Return [X, Y] of the center of cell containing provided text 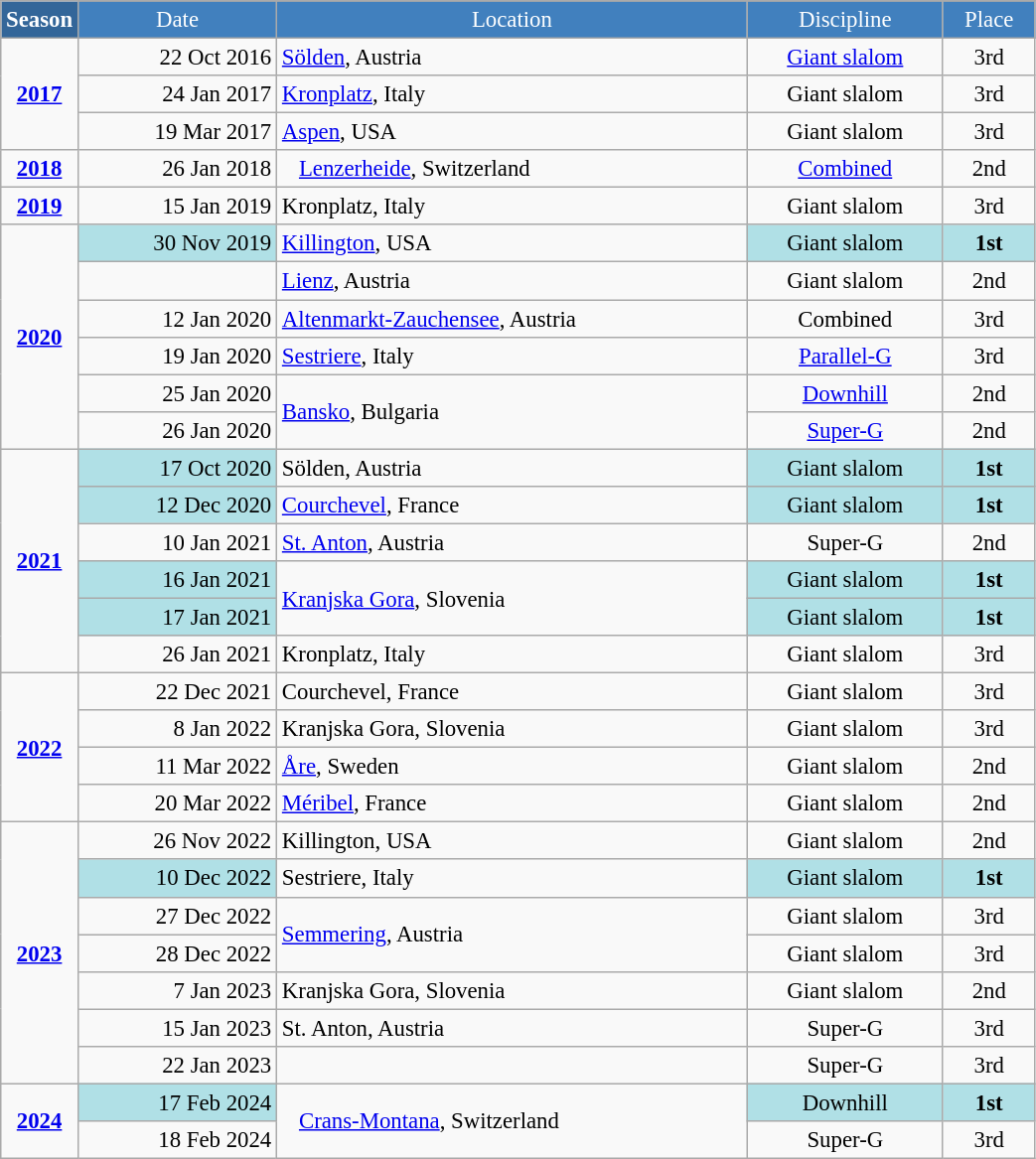
22 Oct 2016 [177, 58]
11 Mar 2022 [177, 767]
28 Dec 2022 [177, 953]
10 Jan 2021 [177, 542]
26 Jan 2021 [177, 654]
2024 [40, 1120]
2022 [40, 748]
Location [513, 20]
17 Oct 2020 [177, 468]
Season [40, 20]
19 Mar 2017 [177, 132]
30 Nov 2019 [177, 243]
Discipline [844, 20]
2018 [40, 169]
25 Jan 2020 [177, 393]
Date [177, 20]
2023 [40, 953]
2019 [40, 207]
Bansko, Bulgaria [513, 411]
Parallel-G [844, 356]
2017 [40, 95]
15 Jan 2019 [177, 207]
Aspen, USA [513, 132]
22 Jan 2023 [177, 1066]
26 Nov 2022 [177, 841]
17 Jan 2021 [177, 617]
12 Dec 2020 [177, 506]
8 Jan 2022 [177, 729]
26 Jan 2018 [177, 169]
Altenmarkt-Zauchensee, Austria [513, 319]
10 Dec 2022 [177, 879]
Crans-Montana, Switzerland [513, 1120]
16 Jan 2021 [177, 580]
Méribel, France [513, 803]
24 Jan 2017 [177, 94]
2020 [40, 337]
7 Jan 2023 [177, 990]
26 Jan 2020 [177, 430]
Lenzerheide, Switzerland [513, 169]
18 Feb 2024 [177, 1140]
22 Dec 2021 [177, 692]
15 Jan 2023 [177, 1028]
19 Jan 2020 [177, 356]
Semmering, Austria [513, 934]
Place [989, 20]
17 Feb 2024 [177, 1102]
Åre, Sweden [513, 767]
12 Jan 2020 [177, 319]
2021 [40, 561]
20 Mar 2022 [177, 803]
Lienz, Austria [513, 281]
27 Dec 2022 [177, 916]
